From the cell containing the given text, extract its center point as [x, y] coordinate. 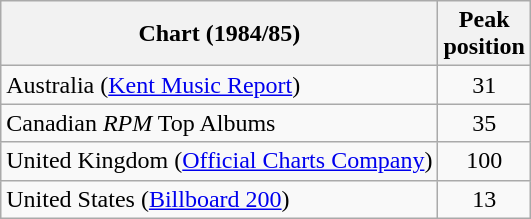
Australia (Kent Music Report) [220, 85]
35 [484, 123]
100 [484, 161]
Chart (1984/85) [220, 34]
Peakposition [484, 34]
Canadian RPM Top Albums [220, 123]
United States (Billboard 200) [220, 199]
United Kingdom (Official Charts Company) [220, 161]
13 [484, 199]
31 [484, 85]
